Pinpoint the cell where the given text exists, returning its [x, y] midpoint coordinate. 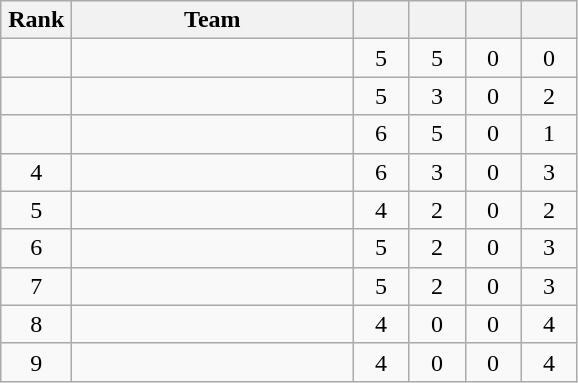
Team [212, 20]
8 [36, 324]
9 [36, 362]
1 [549, 134]
7 [36, 286]
Rank [36, 20]
